Search for the cell housing the specified text and yield its (x, y) center coordinate. 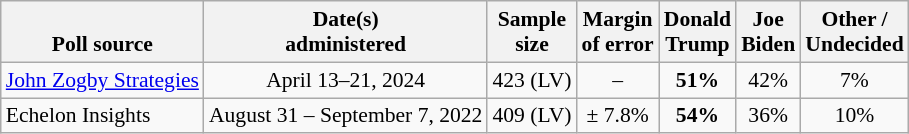
51% (698, 80)
10% (854, 116)
Poll source (102, 32)
John Zogby Strategies (102, 80)
DonaldTrump (698, 32)
Echelon Insights (102, 116)
36% (768, 116)
Samplesize (532, 32)
409 (LV) (532, 116)
JoeBiden (768, 32)
54% (698, 116)
Date(s)administered (346, 32)
7% (854, 80)
August 31 – September 7, 2022 (346, 116)
423 (LV) (532, 80)
Marginof error (618, 32)
42% (768, 80)
Other /Undecided (854, 32)
– (618, 80)
April 13–21, 2024 (346, 80)
± 7.8% (618, 116)
